Scan for the cell matching the given text and deliver its [X, Y] coordinate at center. 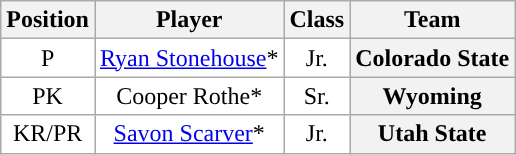
Team [432, 20]
Player [188, 20]
PK [48, 96]
Cooper Rothe* [188, 96]
Utah State [432, 134]
Savon Scarver* [188, 134]
Position [48, 20]
Colorado State [432, 58]
KR/PR [48, 134]
Wyoming [432, 96]
Sr. [317, 96]
Class [317, 20]
P [48, 58]
Ryan Stonehouse* [188, 58]
